Locate the cell with the specified text and output its (x, y) center coordinate. 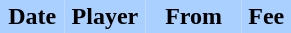
Fee (266, 16)
From (194, 16)
Player (106, 16)
Date (32, 16)
